Pinpoint the cell where the given text exists, returning its [x, y] midpoint coordinate. 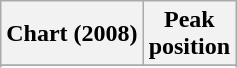
Chart (2008) [72, 34]
Peakposition [189, 34]
